Identify which cell holds the provided text, then report its [X, Y] central coordinate. 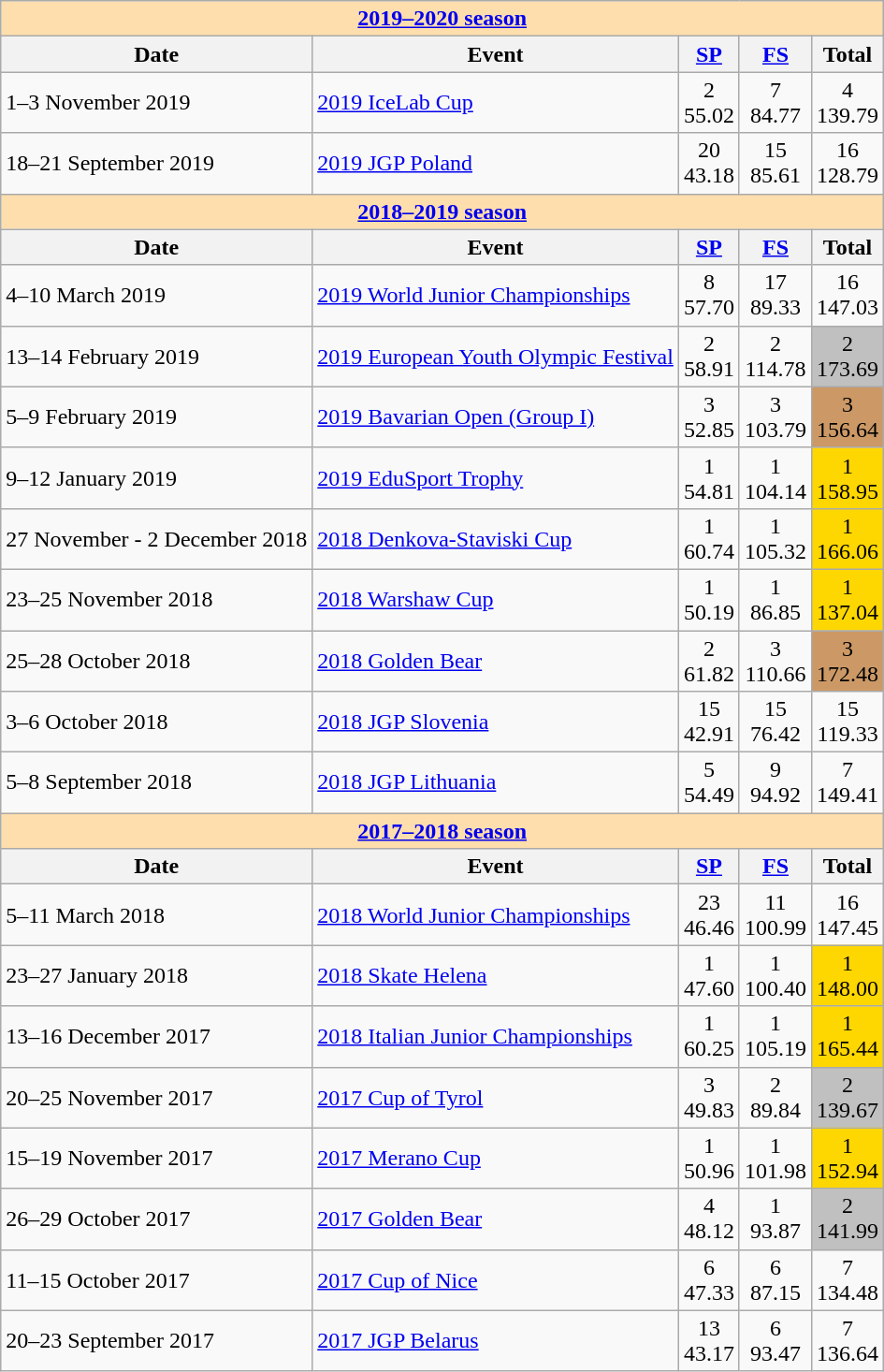
2019 JGP Poland [496, 163]
2019 World Junior Championships [496, 296]
15 85.61 [775, 163]
7 134.48 [848, 1280]
13 43.17 [709, 1340]
7 149.41 [848, 782]
2 58.91 [709, 356]
4–10 March 2019 [157, 296]
3 103.79 [775, 417]
2018 JGP Slovenia [496, 722]
23 46.46 [709, 915]
3 52.85 [709, 417]
16 147.03 [848, 296]
20 43.18 [709, 163]
3 110.66 [775, 661]
15–19 November 2017 [157, 1159]
2 114.78 [775, 356]
11 100.99 [775, 915]
2017 JGP Belarus [496, 1340]
1 93.87 [775, 1219]
1 50.96 [709, 1159]
23–27 January 2018 [157, 975]
2 139.67 [848, 1097]
2019 EduSport Trophy [496, 477]
5–11 March 2018 [157, 915]
23–25 November 2018 [157, 599]
2017 Merano Cup [496, 1159]
2018 Golden Bear [496, 661]
1 104.14 [775, 477]
3–6 October 2018 [157, 722]
3 49.83 [709, 1097]
2018 Denkova-Staviski Cup [496, 539]
2018 Italian Junior Championships [496, 1037]
1 54.81 [709, 477]
2 61.82 [709, 661]
3 172.48 [848, 661]
1 166.06 [848, 539]
2017 Golden Bear [496, 1219]
2018 World Junior Championships [496, 915]
2 141.99 [848, 1219]
3 156.64 [848, 417]
2018 Warshaw Cup [496, 599]
6 93.47 [775, 1340]
5–9 February 2019 [157, 417]
8 57.70 [709, 296]
13–14 February 2019 [157, 356]
26–29 October 2017 [157, 1219]
1 148.00 [848, 975]
1 47.60 [709, 975]
2017–2018 season [442, 831]
1 152.94 [848, 1159]
1 100.40 [775, 975]
5 54.49 [709, 782]
5–8 September 2018 [157, 782]
2019–2020 season [442, 19]
2019 Bavarian Open (Group I) [496, 417]
15 76.42 [775, 722]
6 87.15 [775, 1280]
7 136.64 [848, 1340]
2019 European Youth Olympic Festival [496, 356]
2 173.69 [848, 356]
7 84.77 [775, 103]
17 89.33 [775, 296]
4 48.12 [709, 1219]
16 128.79 [848, 163]
4 139.79 [848, 103]
13–16 December 2017 [157, 1037]
15 119.33 [848, 722]
20–25 November 2017 [157, 1097]
16 147.45 [848, 915]
1 101.98 [775, 1159]
1 86.85 [775, 599]
2 55.02 [709, 103]
25–28 October 2018 [157, 661]
11–15 October 2017 [157, 1280]
2018–2019 season [442, 212]
18–21 September 2019 [157, 163]
1 158.95 [848, 477]
1 165.44 [848, 1037]
20–23 September 2017 [157, 1340]
1 60.74 [709, 539]
2019 IceLab Cup [496, 103]
15 42.91 [709, 722]
1 50.19 [709, 599]
2018 Skate Helena [496, 975]
27 November - 2 December 2018 [157, 539]
2 89.84 [775, 1097]
1 137.04 [848, 599]
1 105.19 [775, 1037]
1 105.32 [775, 539]
1 60.25 [709, 1037]
9 94.92 [775, 782]
2018 JGP Lithuania [496, 782]
2017 Cup of Nice [496, 1280]
1–3 November 2019 [157, 103]
2017 Cup of Tyrol [496, 1097]
6 47.33 [709, 1280]
9–12 January 2019 [157, 477]
